Capture the cell that displays the provided text and extract its [x, y] central coordinate. 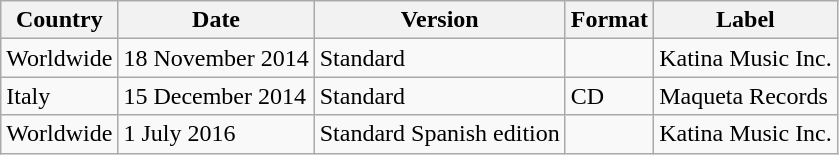
Format [609, 20]
Italy [60, 96]
18 November 2014 [216, 58]
Standard Spanish edition [440, 134]
Maqueta Records [746, 96]
Date [216, 20]
Country [60, 20]
15 December 2014 [216, 96]
1 July 2016 [216, 134]
CD [609, 96]
Label [746, 20]
Version [440, 20]
